Identify which cell holds the provided text, then report its [x, y] central coordinate. 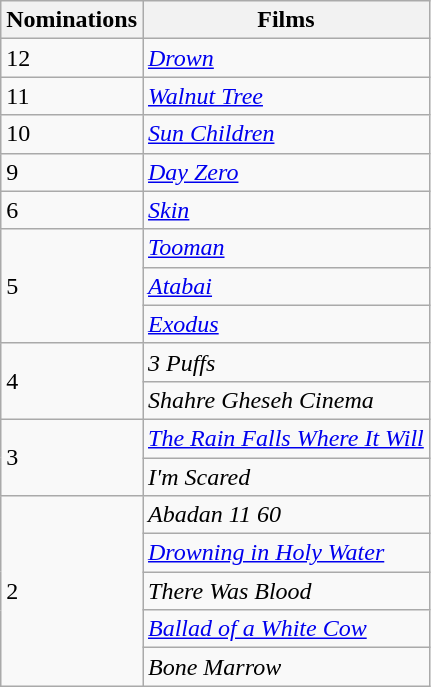
3 Puffs [286, 362]
There Was Blood [286, 591]
3 [72, 457]
Skin [286, 210]
10 [72, 134]
2 [72, 591]
The Rain Falls Where It Will [286, 438]
Tooman [286, 248]
Walnut Tree [286, 96]
Atabai [286, 286]
9 [72, 172]
Exodus [286, 324]
5 [72, 286]
11 [72, 96]
Drown [286, 58]
I'm Scared [286, 477]
Bone Marrow [286, 667]
Films [286, 20]
6 [72, 210]
Abadan 11 60 [286, 515]
4 [72, 381]
Drowning in Holy Water [286, 553]
Day Zero [286, 172]
12 [72, 58]
Nominations [72, 20]
Shahre Gheseh Cinema [286, 400]
Sun Children [286, 134]
Ballad of a White Cow [286, 629]
